Search for the cell housing the specified text and yield its [x, y] center coordinate. 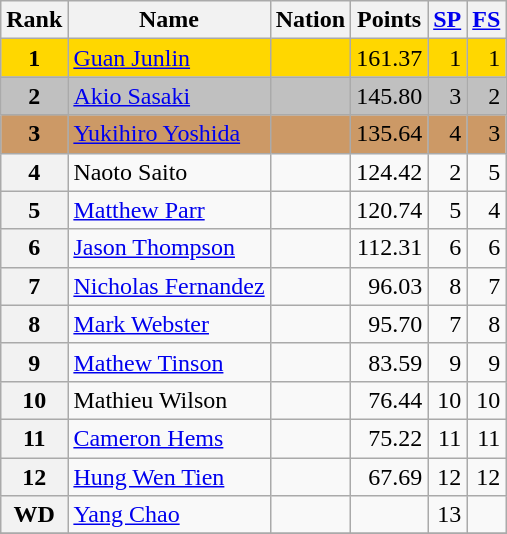
112.31 [390, 248]
67.69 [390, 477]
13 [448, 515]
Hung Wen Tien [169, 477]
WD [34, 515]
Mathieu Wilson [169, 400]
FS [486, 20]
95.70 [390, 324]
83.59 [390, 362]
Guan Junlin [169, 58]
Rank [34, 20]
Nation [310, 20]
Jason Thompson [169, 248]
Mathew Tinson [169, 362]
75.22 [390, 438]
120.74 [390, 210]
Naoto Saito [169, 172]
Points [390, 20]
Yukihiro Yoshida [169, 134]
Mark Webster [169, 324]
Yang Chao [169, 515]
145.80 [390, 96]
Nicholas Fernandez [169, 286]
135.64 [390, 134]
124.42 [390, 172]
Cameron Hems [169, 438]
76.44 [390, 400]
161.37 [390, 58]
Akio Sasaki [169, 96]
SP [448, 20]
Matthew Parr [169, 210]
96.03 [390, 286]
Name [169, 20]
